Provide the [x, y] coordinate of the cell's center where the given text is located.  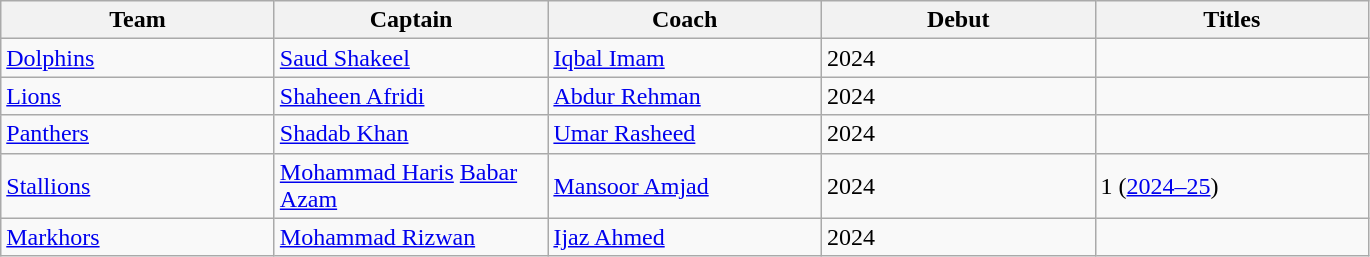
Dolphins [138, 58]
Shadab Khan [411, 134]
Mohammad Rizwan [411, 237]
Coach [685, 20]
Panthers [138, 134]
1 (2024–25) [1232, 186]
Team [138, 20]
Stallions [138, 186]
Markhors [138, 237]
Mohammad Haris Babar Azam [411, 186]
Umar Rasheed [685, 134]
Saud Shakeel [411, 58]
Lions [138, 96]
Debut [958, 20]
Iqbal Imam [685, 58]
Shaheen Afridi [411, 96]
Ijaz Ahmed [685, 237]
Mansoor Amjad [685, 186]
Abdur Rehman [685, 96]
Captain [411, 20]
Titles [1232, 20]
